Extract the (x, y) coordinate from the center of the cell holding the provided text.  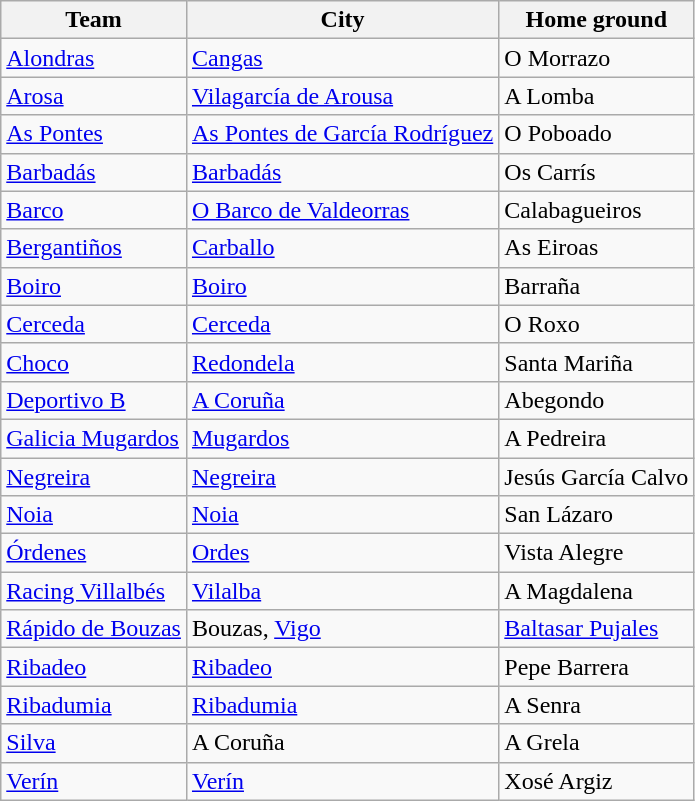
Os Carrís (596, 172)
O Morrazo (596, 58)
Xosé Argiz (596, 781)
San Lázaro (596, 515)
Calabagueiros (596, 210)
Vista Alegre (596, 553)
Galicia Mugardos (94, 438)
Barraña (596, 286)
Home ground (596, 20)
O Poboado (596, 134)
A Pedreira (596, 438)
Mugardos (342, 438)
As Pontes (94, 134)
Deportivo B (94, 400)
Alondras (94, 58)
Team (94, 20)
As Eiroas (596, 248)
A Senra (596, 705)
Barco (94, 210)
Santa Mariña (596, 362)
O Roxo (596, 324)
Órdenes (94, 553)
A Grela (596, 743)
Abegondo (596, 400)
Choco (94, 362)
Bouzas, Vigo (342, 629)
Pepe Barrera (596, 667)
A Magdalena (596, 591)
Vilalba (342, 591)
Ordes (342, 553)
Redondela (342, 362)
Cangas (342, 58)
City (342, 20)
As Pontes de García Rodríguez (342, 134)
Vilagarcía de Arousa (342, 96)
Jesús García Calvo (596, 477)
Arosa (94, 96)
O Barco de Valdeorras (342, 210)
Bergantiños (94, 248)
Baltasar Pujales (596, 629)
A Lomba (596, 96)
Rápido de Bouzas (94, 629)
Carballo (342, 248)
Silva (94, 743)
Racing Villalbés (94, 591)
